Search for the cell housing the specified text and yield its (x, y) center coordinate. 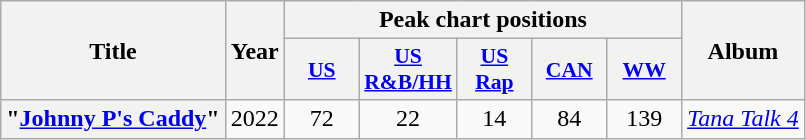
84 (570, 119)
14 (494, 119)
2022 (254, 119)
Peak chart positions (482, 20)
CAN (570, 70)
US (322, 70)
Year (254, 50)
USR&B/HH (408, 70)
USRap (494, 70)
WW (644, 70)
Title (113, 50)
Tana Talk 4 (744, 119)
139 (644, 119)
72 (322, 119)
"Johnny P's Caddy" (113, 119)
22 (408, 119)
Album (744, 50)
